Detect which cell encompasses the target text, then output its [x, y] center coordinate. 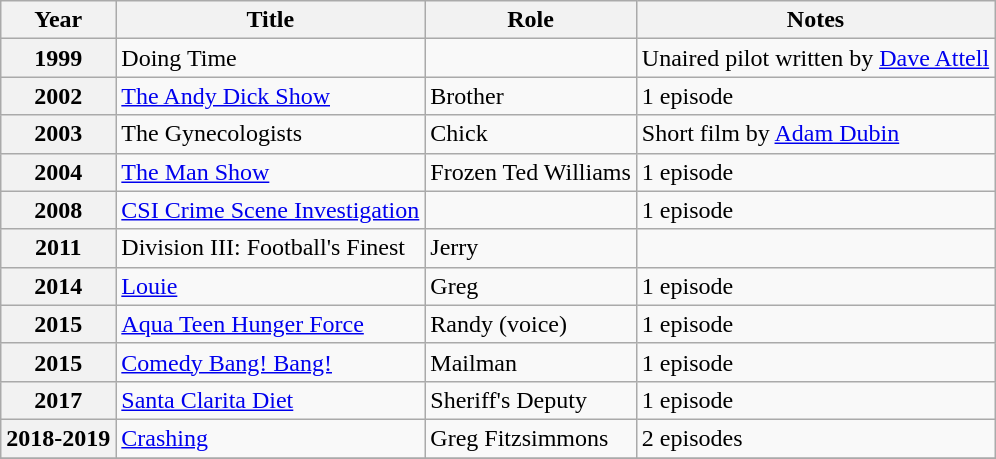
The Gynecologists [270, 134]
Greg Fitzsimmons [531, 438]
Sheriff's Deputy [531, 400]
Division III: Football's Finest [270, 248]
Jerry [531, 248]
Role [531, 20]
Crashing [270, 438]
Santa Clarita Diet [270, 400]
Title [270, 20]
1999 [58, 58]
2003 [58, 134]
2008 [58, 210]
Frozen Ted Williams [531, 172]
The Man Show [270, 172]
Unaired pilot written by Dave Attell [815, 58]
CSI Crime Scene Investigation [270, 210]
Mailman [531, 362]
2018-2019 [58, 438]
2014 [58, 286]
Greg [531, 286]
2011 [58, 248]
Comedy Bang! Bang! [270, 362]
Year [58, 20]
Doing Time [270, 58]
2004 [58, 172]
The Andy Dick Show [270, 96]
2002 [58, 96]
Short film by Adam Dubin [815, 134]
Brother [531, 96]
2 episodes [815, 438]
Randy (voice) [531, 324]
2017 [58, 400]
Chick [531, 134]
Aqua Teen Hunger Force [270, 324]
Notes [815, 20]
Louie [270, 286]
